Determine the [x, y] coordinate at the center of the cell enclosing the given text.  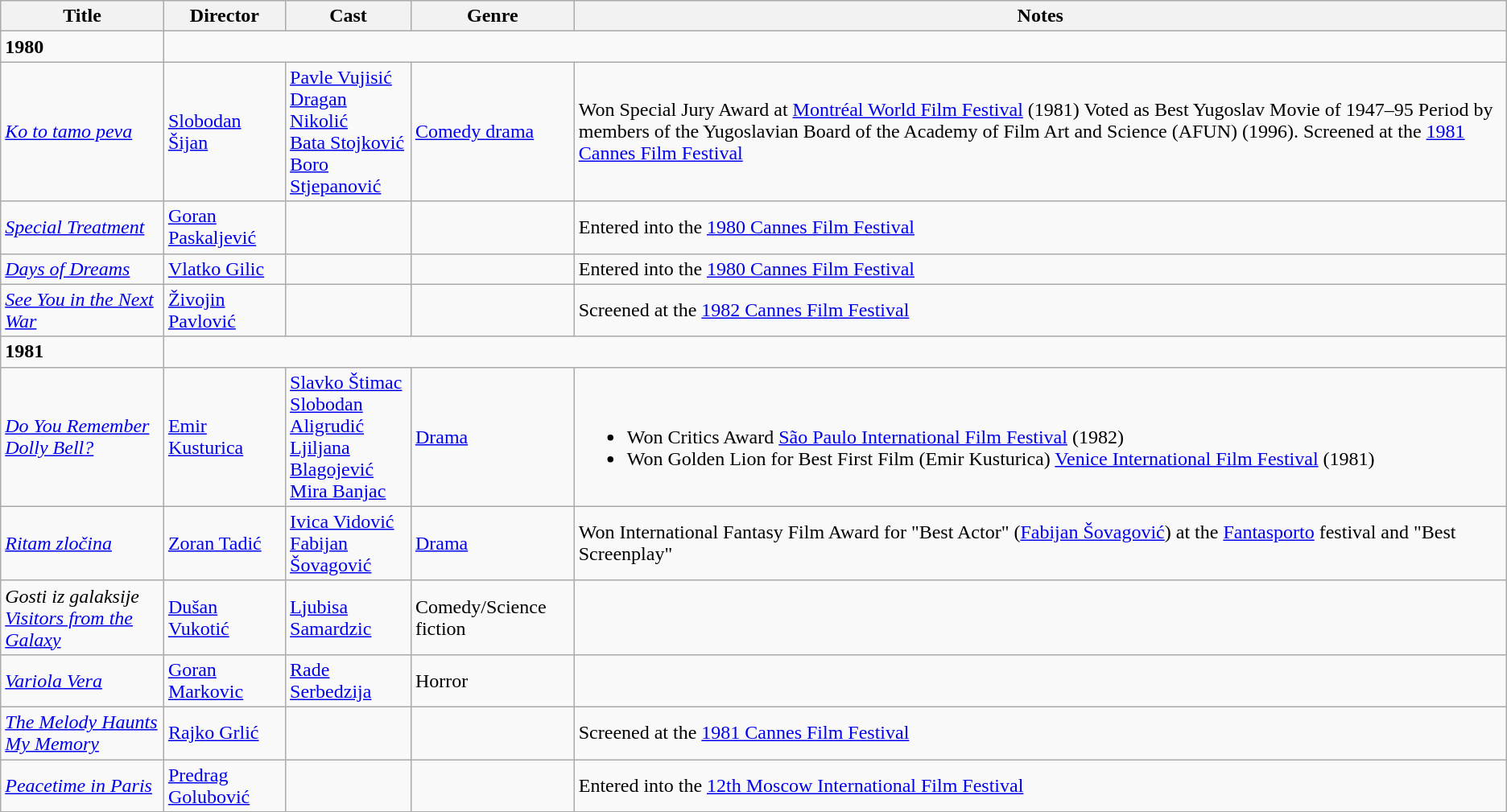
Pavle VujisićDragan NikolićBata StojkovićBoro Stjepanović [349, 132]
The Melody Haunts My Memory [82, 732]
Rade Serbedzija [349, 681]
Title [82, 16]
Director [224, 16]
Slavko ŠtimacSlobodan AligrudićLjiljana BlagojevićMira Banjac [349, 436]
Goran Paskaljević [224, 227]
Horror [493, 681]
Ljubisa Samardzic [349, 617]
Emir Kusturica [224, 436]
Genre [493, 16]
Peacetime in Paris [82, 785]
Rajko Grlić [224, 732]
Notes [1040, 16]
Screened at the 1982 Cannes Film Festival [1040, 311]
Slobodan Šijan [224, 132]
Ko to tamo peva [82, 132]
Gosti iz galaksije Visitors from the Galaxy [82, 617]
Ivica VidovićFabijan Šovagović [349, 543]
Goran Markovic [224, 681]
Cast [349, 16]
Entered into the 12th Moscow International Film Festival [1040, 785]
Predrag Golubović [224, 785]
1980 [82, 47]
Special Treatment [82, 227]
Comedy drama [493, 132]
Won International Fantasy Film Award for "Best Actor" (Fabijan Šovagović) at the Fantasporto festival and "Best Screenplay" [1040, 543]
Ritam zločina [82, 543]
Dušan Vukotić [224, 617]
Živojin Pavlović [224, 311]
Variola Vera [82, 681]
See You in the Next War [82, 311]
1981 [82, 352]
Vlatko Gilic [224, 269]
Screened at the 1981 Cannes Film Festival [1040, 732]
Zoran Tadić [224, 543]
Comedy/Science fiction [493, 617]
Days of Dreams [82, 269]
Do You Remember Dolly Bell? [82, 436]
